Return the [X, Y] coordinate for the center point of the cell that contains the specified text.  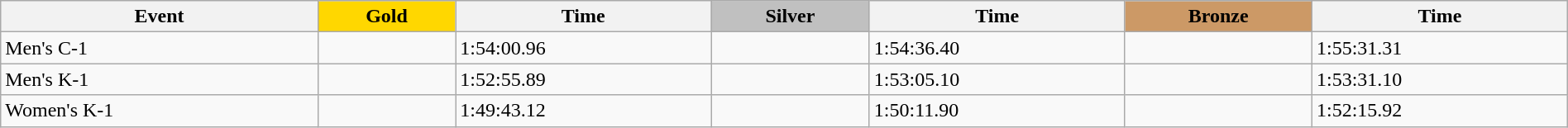
Women's K-1 [159, 111]
1:55:31.31 [1439, 48]
1:50:11.90 [997, 111]
1:49:43.12 [584, 111]
Event [159, 17]
Gold [387, 17]
1:53:31.10 [1439, 79]
1:52:15.92 [1439, 111]
Men's K-1 [159, 79]
Men's C-1 [159, 48]
Silver [791, 17]
1:54:00.96 [584, 48]
1:52:55.89 [584, 79]
Bronze [1219, 17]
1:53:05.10 [997, 79]
1:54:36.40 [997, 48]
